Return the (X, Y) coordinate for the center point of the cell that contains the specified text.  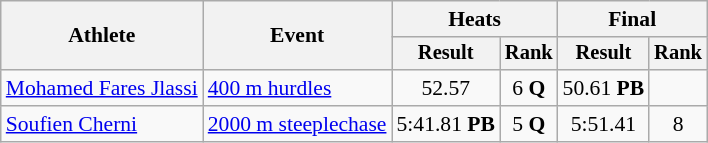
Athlete (102, 36)
52.57 (446, 88)
5 Q (529, 124)
50.61 PB (604, 88)
Final (632, 19)
2000 m steeplechase (298, 124)
5:51.41 (604, 124)
Mohamed Fares Jlassi (102, 88)
8 (678, 124)
400 m hurdles (298, 88)
Heats (475, 19)
5:41.81 PB (446, 124)
Soufien Cherni (102, 124)
6 Q (529, 88)
Event (298, 36)
